Search for the cell housing the specified text and yield its [X, Y] center coordinate. 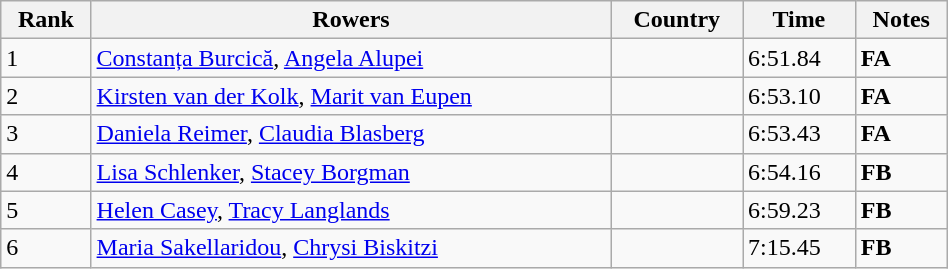
3 [46, 134]
6:51.84 [798, 58]
Notes [901, 20]
6:53.43 [798, 134]
4 [46, 172]
6:59.23 [798, 210]
Time [798, 20]
Rank [46, 20]
Constanța Burcică, Angela Alupei [351, 58]
Lisa Schlenker, Stacey Borgman [351, 172]
1 [46, 58]
5 [46, 210]
2 [46, 96]
Daniela Reimer, Claudia Blasberg [351, 134]
7:15.45 [798, 248]
Kirsten van der Kolk, Marit van Eupen [351, 96]
Country [677, 20]
Rowers [351, 20]
6:54.16 [798, 172]
6 [46, 248]
Maria Sakellaridou, Chrysi Biskitzi [351, 248]
6:53.10 [798, 96]
Helen Casey, Tracy Langlands [351, 210]
